Return (x, y) of the center of cell containing provided text 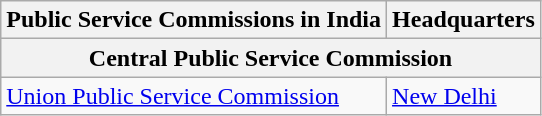
Headquarters (464, 20)
Central Public Service Commission (271, 58)
Union Public Service Commission (194, 96)
New Delhi (464, 96)
Public Service Commissions in India (194, 20)
